Detect which cell encompasses the target text, then output its (X, Y) center coordinate. 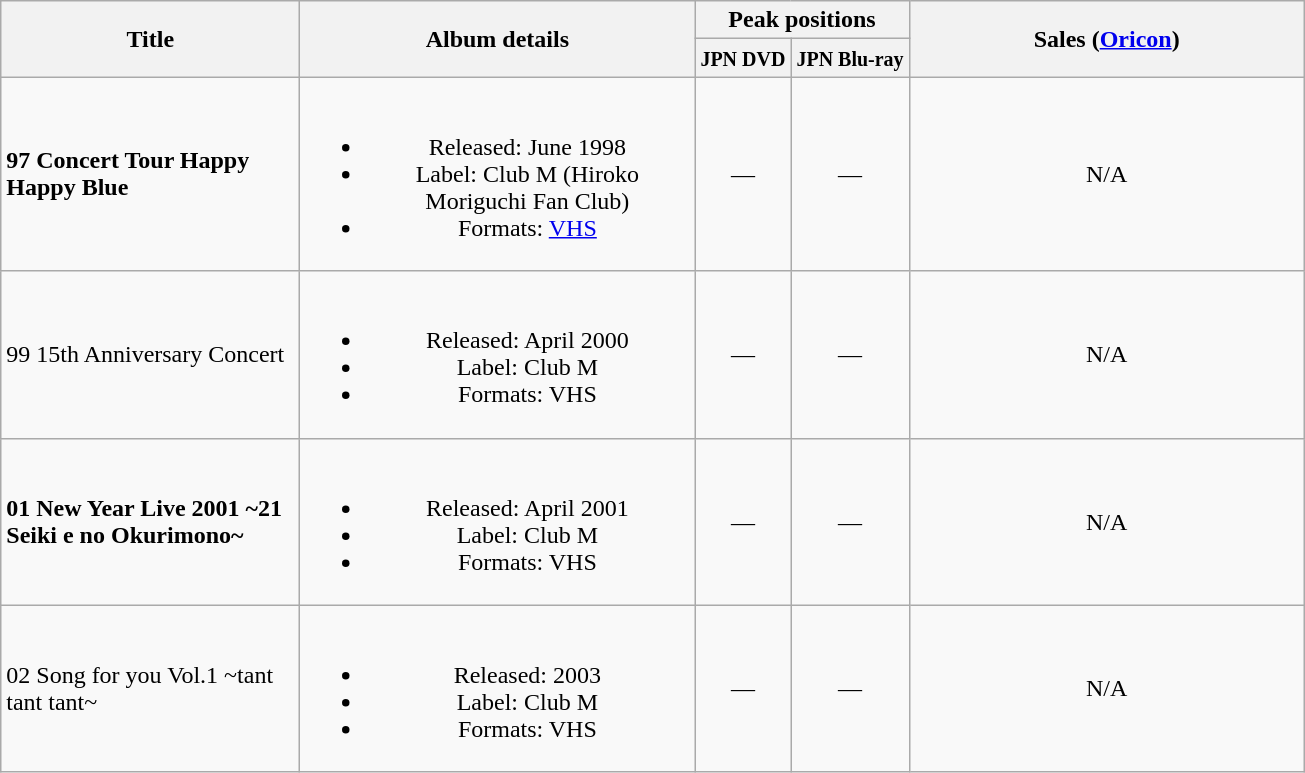
97 Concert Tour Happy Happy Blue (150, 174)
01 New Year Live 2001 ~21 Seiki e no Okurimono~ (150, 522)
Released: June 1998Label: Club M (Hiroko Moriguchi Fan Club)Formats: VHS (498, 174)
Released: 2003Label: Club MFormats: VHS (498, 688)
02 Song for you Vol.1 ~tant tant tant~ (150, 688)
99 15th Anniversary Concert (150, 354)
JPN DVD (743, 58)
JPN Blu-ray (850, 58)
Title (150, 39)
Peak positions (802, 20)
Released: April 2000Label: Club MFormats: VHS (498, 354)
Sales (Oricon) (1106, 39)
Album details (498, 39)
Released: April 2001Label: Club MFormats: VHS (498, 522)
